Pinpoint the cell where the given text exists, returning its (x, y) midpoint coordinate. 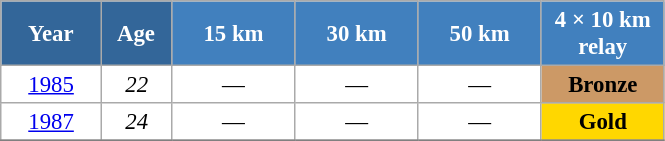
1987 (52, 122)
Bronze (602, 85)
4 × 10 km relay (602, 34)
Age (136, 34)
Year (52, 34)
24 (136, 122)
50 km (480, 34)
Gold (602, 122)
30 km (356, 34)
1985 (52, 85)
22 (136, 85)
15 km (234, 34)
